From the cell containing the given text, extract its center point as (X, Y) coordinate. 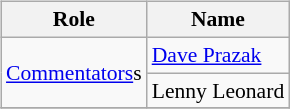
Lenny Leonard (218, 91)
Role (74, 20)
Commentatorss (74, 72)
Name (218, 20)
Dave Prazak (218, 55)
